Scan for the cell matching the given text and deliver its [X, Y] coordinate at center. 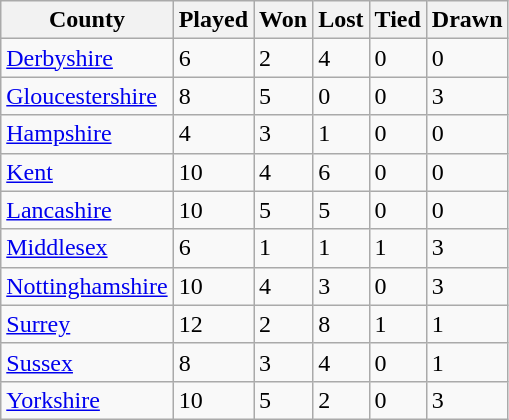
Kent [87, 172]
Lancashire [87, 210]
County [87, 20]
Derbyshire [87, 58]
Surrey [87, 324]
Yorkshire [87, 400]
Gloucestershire [87, 96]
Tied [398, 20]
Hampshire [87, 134]
Middlesex [87, 248]
Lost [341, 20]
Played [213, 20]
12 [213, 324]
Sussex [87, 362]
Nottinghamshire [87, 286]
Drawn [467, 20]
Won [284, 20]
